Capture the cell that displays the provided text and extract its (X, Y) central coordinate. 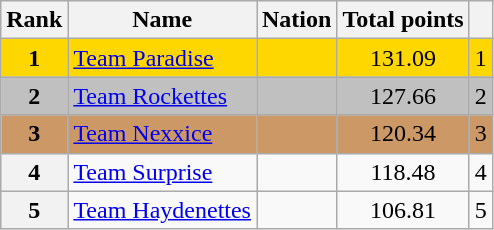
127.66 (403, 96)
Name (162, 20)
Team Haydenettes (162, 210)
131.09 (403, 58)
118.48 (403, 172)
Nation (296, 20)
Team Surprise (162, 172)
Team Rockettes (162, 96)
Team Nexxice (162, 134)
Team Paradise (162, 58)
Total points (403, 20)
120.34 (403, 134)
106.81 (403, 210)
Rank (34, 20)
